From the cell containing the given text, extract its center point as [x, y] coordinate. 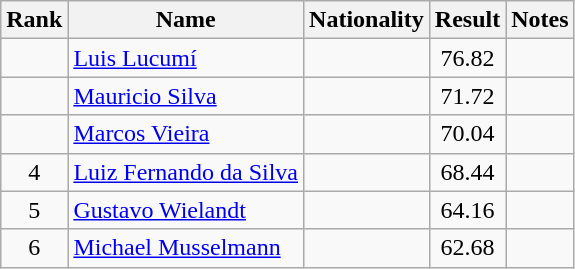
Luis Lucumí [186, 58]
70.04 [467, 134]
Notes [540, 20]
Result [467, 20]
76.82 [467, 58]
62.68 [467, 248]
64.16 [467, 210]
6 [34, 248]
Nationality [367, 20]
4 [34, 172]
5 [34, 210]
Name [186, 20]
68.44 [467, 172]
Mauricio Silva [186, 96]
Luiz Fernando da Silva [186, 172]
71.72 [467, 96]
Michael Musselmann [186, 248]
Marcos Vieira [186, 134]
Rank [34, 20]
Gustavo Wielandt [186, 210]
